Return (x, y) of the center of cell containing provided text 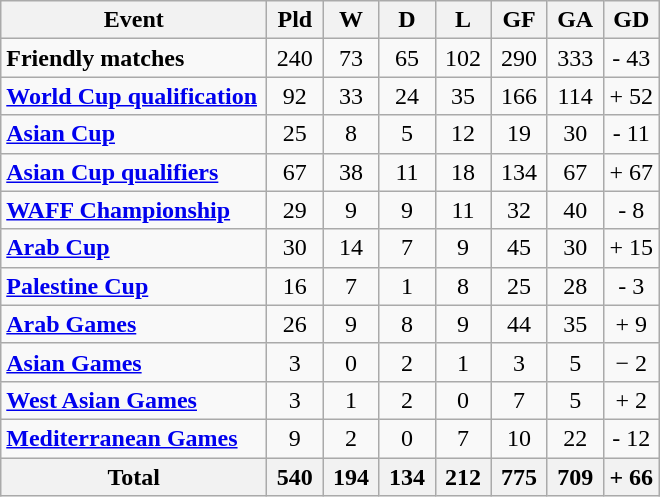
Palestine Cup (134, 286)
W (351, 20)
22 (575, 438)
Total (134, 477)
Event (134, 20)
- 12 (631, 438)
26 (295, 324)
44 (519, 324)
West Asian Games (134, 400)
L (463, 20)
45 (519, 248)
GA (575, 20)
Arab Games (134, 324)
10 (519, 438)
+ 9 (631, 324)
28 (575, 286)
16 (295, 286)
GD (631, 20)
D (407, 20)
GF (519, 20)
Asian Cup qualifiers (134, 172)
29 (295, 210)
12 (463, 134)
- 8 (631, 210)
18 (463, 172)
+ 67 (631, 172)
14 (351, 248)
+ 15 (631, 248)
73 (351, 58)
240 (295, 58)
290 (519, 58)
− 2 (631, 362)
102 (463, 58)
65 (407, 58)
24 (407, 96)
19 (519, 134)
333 (575, 58)
WAFF Championship (134, 210)
166 (519, 96)
92 (295, 96)
Mediterranean Games (134, 438)
114 (575, 96)
- 11 (631, 134)
775 (519, 477)
+ 2 (631, 400)
- 3 (631, 286)
Friendly matches (134, 58)
540 (295, 477)
40 (575, 210)
Asian Games (134, 362)
194 (351, 477)
33 (351, 96)
38 (351, 172)
Arab Cup (134, 248)
Asian Cup (134, 134)
212 (463, 477)
- 43 (631, 58)
Pld (295, 20)
+ 52 (631, 96)
709 (575, 477)
World Cup qualification (134, 96)
32 (519, 210)
+ 66 (631, 477)
